Scan for the cell matching the given text and deliver its [x, y] coordinate at center. 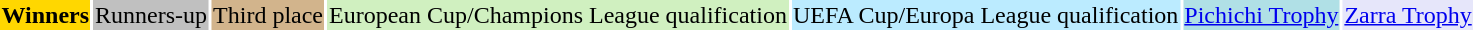
Pichichi Trophy [1262, 15]
Third place [268, 15]
European Cup/Champions League qualification [558, 15]
UEFA Cup/Europa League qualification [985, 15]
Runners-up [152, 15]
Winners [46, 15]
Zarra Trophy [1408, 15]
